Return [X, Y] of the center of cell containing provided text 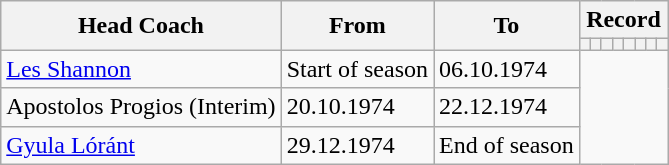
To [507, 26]
Record [623, 20]
20.10.1974 [357, 107]
From [357, 26]
Apostolos Progios (Interim) [141, 107]
End of season [507, 145]
Gyula Lóránt [141, 145]
Head Coach [141, 26]
29.12.1974 [357, 145]
22.12.1974 [507, 107]
06.10.1974 [507, 69]
Start of season [357, 69]
Les Shannon [141, 69]
